Pinpoint the cell where the given text exists, returning its [X, Y] midpoint coordinate. 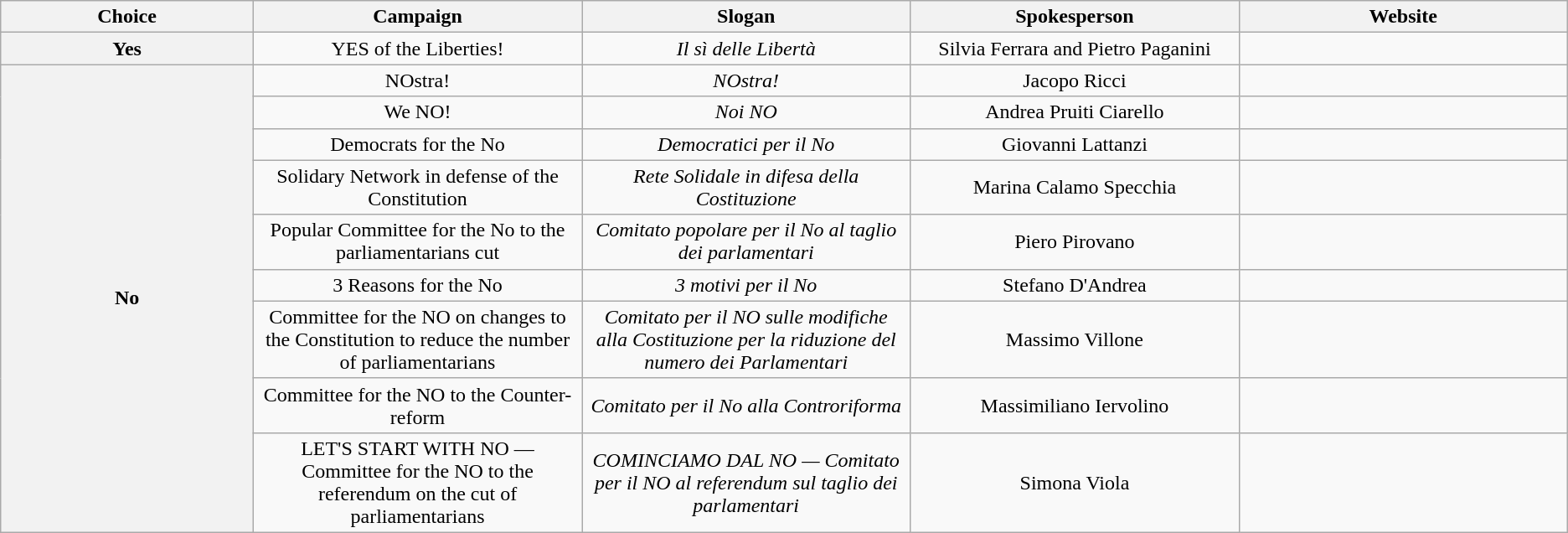
Simona Viola [1075, 483]
Silvia Ferrara and Pietro Paganini [1075, 49]
Committee for the NO to the Counter-reform [417, 406]
3 motivi per il No [746, 285]
Popular Committee for the No to the parliamentarians cut [417, 241]
Andrea Pruiti Ciarello [1075, 112]
We NO! [417, 112]
Yes [127, 49]
3 Reasons for the No [417, 285]
Giovanni Lattanzi [1075, 144]
No [127, 298]
Democrats for the No [417, 144]
Massimo Villone [1075, 339]
Piero Pirovano [1075, 241]
Comitato popolare per il No al taglio dei parlamentari [746, 241]
Campaign [417, 17]
Comitato per il NO sulle modifiche alla Costituzione per la riduzione del numero dei Parlamentari [746, 339]
Marina Calamo Specchia [1075, 188]
Comitato per il No alla Controriforma [746, 406]
Committee for the NO on changes to the Constitution to reduce the number of parliamentarians [417, 339]
Choice [127, 17]
Il sì delle Libertà [746, 49]
YES of the Liberties! [417, 49]
Jacopo Ricci [1075, 80]
Spokesperson [1075, 17]
Democratici per il No [746, 144]
Stefano D'Andrea [1075, 285]
COMINCIAMO DAL NO — Comitato per il NO al referendum sul taglio dei parlamentari [746, 483]
Website [1403, 17]
Slogan [746, 17]
Noi NO [746, 112]
Solidary Network in defense of the Constitution [417, 188]
Rete Solidale in difesa della Costituzione [746, 188]
Massimiliano Iervolino [1075, 406]
LET'S START WITH NO — Committee for the NO to the referendum on the cut of parliamentarians [417, 483]
